Pinpoint the cell where the given text exists, returning its [x, y] midpoint coordinate. 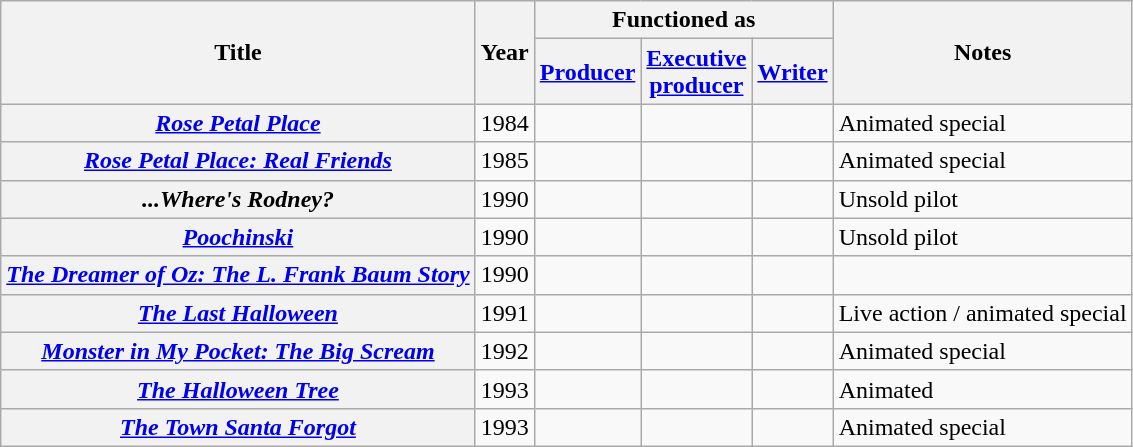
Functioned as [684, 20]
The Town Santa Forgot [238, 427]
Rose Petal Place [238, 123]
Writer [792, 72]
Poochinski [238, 237]
Producer [588, 72]
...Where's Rodney? [238, 199]
1992 [504, 351]
Live action / animated special [982, 313]
Title [238, 52]
1984 [504, 123]
The Last Halloween [238, 313]
Notes [982, 52]
1991 [504, 313]
Monster in My Pocket: The Big Scream [238, 351]
The Halloween Tree [238, 389]
Executiveproducer [696, 72]
Year [504, 52]
1985 [504, 161]
Rose Petal Place: Real Friends [238, 161]
Animated [982, 389]
The Dreamer of Oz: The L. Frank Baum Story [238, 275]
